Scan for the cell matching the given text and deliver its [X, Y] coordinate at center. 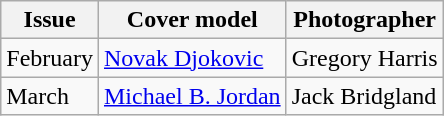
Photographer [364, 20]
Jack Bridgland [364, 96]
Gregory Harris [364, 58]
February [50, 58]
Michael B. Jordan [192, 96]
Issue [50, 20]
Novak Djokovic [192, 58]
March [50, 96]
Cover model [192, 20]
